Provide the [X, Y] coordinate of the cell's center where the given text is located.  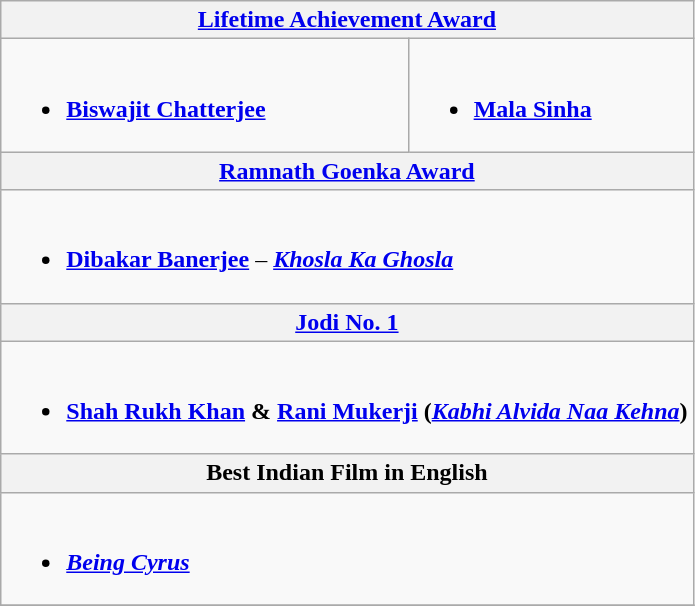
Dibakar Banerjee – Khosla Ka Ghosla [347, 246]
Mala Sinha [550, 96]
Ramnath Goenka Award [347, 171]
Best Indian Film in English [347, 473]
Shah Rukh Khan & Rani Mukerji (Kabhi Alvida Naa Kehna) [347, 398]
Jodi No. 1 [347, 322]
Biswajit Chatterjee [204, 96]
Lifetime Achievement Award [347, 20]
Being Cyrus [347, 548]
